Locate the cell with the specified text and output its [x, y] center coordinate. 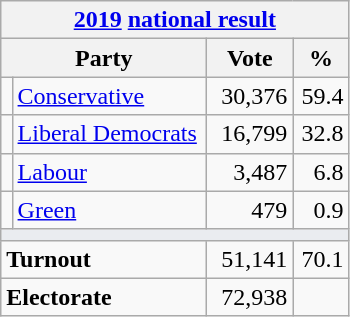
0.9 [321, 210]
Green [110, 210]
3,487 [250, 172]
Electorate [104, 297]
32.8 [321, 134]
59.4 [321, 96]
2019 national result [175, 20]
51,141 [250, 259]
70.1 [321, 259]
Vote [250, 58]
16,799 [250, 134]
Conservative [110, 96]
Liberal Democrats [110, 134]
72,938 [250, 297]
Party [104, 58]
479 [250, 210]
Turnout [104, 259]
Labour [110, 172]
% [321, 58]
30,376 [250, 96]
6.8 [321, 172]
